Determine the [X, Y] coordinate at the center of the cell enclosing the given text.  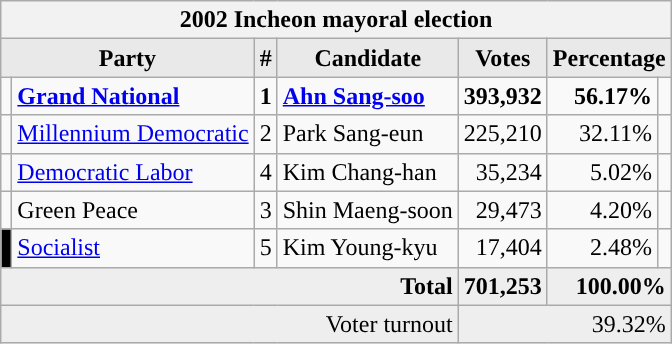
Total [230, 286]
Green Peace [133, 210]
17,404 [502, 248]
Kim Chang-han [368, 172]
Park Sang-eun [368, 134]
Socialist [133, 248]
Votes [502, 58]
3 [266, 210]
Candidate [368, 58]
225,210 [502, 134]
35,234 [502, 172]
2002 Incheon mayoral election [336, 20]
Percentage [609, 58]
100.00% [609, 286]
2 [266, 134]
Kim Young-kyu [368, 248]
Voter turnout [230, 324]
Ahn Sang-soo [368, 96]
32.11% [602, 134]
Grand National [133, 96]
29,473 [502, 210]
Party [128, 58]
Democratic Labor [133, 172]
Shin Maeng-soon [368, 210]
# [266, 58]
4.20% [602, 210]
701,253 [502, 286]
1 [266, 96]
56.17% [602, 96]
2.48% [602, 248]
5.02% [602, 172]
Millennium Democratic [133, 134]
393,932 [502, 96]
39.32% [564, 324]
4 [266, 172]
5 [266, 248]
